Determine the (x, y) coordinate at the center of the cell enclosing the given text.  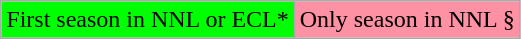
Only season in NNL § (407, 20)
First season in NNL or ECL* (148, 20)
